Return the (X, Y) coordinate for the center point of the cell that contains the specified text.  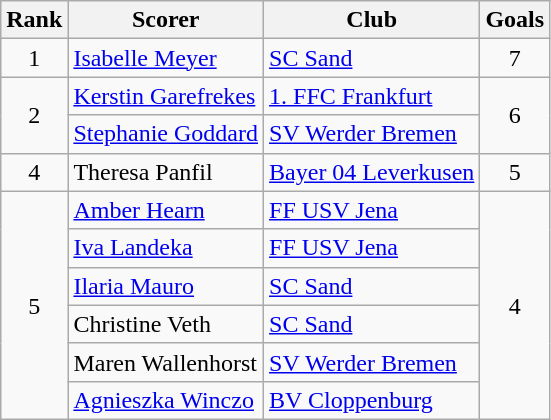
Scorer (166, 20)
Isabelle Meyer (166, 58)
1. FFC Frankfurt (372, 96)
Goals (515, 20)
1 (34, 58)
Agnieszka Winczo (166, 400)
Iva Landeka (166, 248)
Bayer 04 Leverkusen (372, 172)
Rank (34, 20)
Ilaria Mauro (166, 286)
Theresa Panfil (166, 172)
BV Cloppenburg (372, 400)
7 (515, 58)
Stephanie Goddard (166, 134)
6 (515, 115)
2 (34, 115)
Kerstin Garefrekes (166, 96)
Amber Hearn (166, 210)
Maren Wallenhorst (166, 362)
Club (372, 20)
Christine Veth (166, 324)
